Find where the given text appears and provide that cell's center as (X, Y) coordinate. 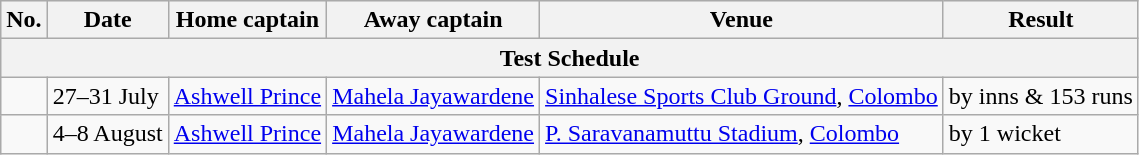
Venue (742, 20)
27–31 July (108, 96)
Date (108, 20)
Away captain (434, 20)
4–8 August (108, 134)
P. Saravanamuttu Stadium, Colombo (742, 134)
by 1 wicket (1040, 134)
No. (24, 20)
Home captain (247, 20)
Sinhalese Sports Club Ground, Colombo (742, 96)
Result (1040, 20)
Test Schedule (570, 58)
by inns & 153 runs (1040, 96)
